Return the [x, y] coordinate for the center point of the cell that contains the specified text.  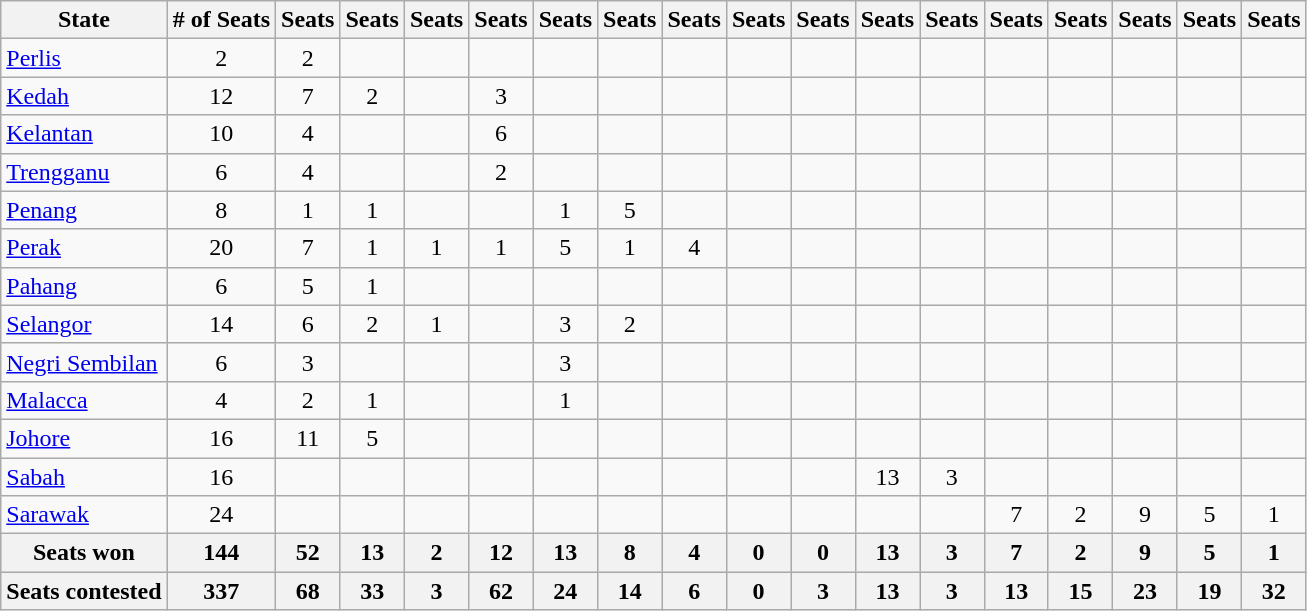
Kedah [84, 96]
32 [1274, 591]
62 [501, 591]
Pahang [84, 286]
23 [1145, 591]
Malacca [84, 400]
19 [1209, 591]
Seats won [84, 553]
Selangor [84, 324]
Sabah [84, 477]
52 [308, 553]
144 [221, 553]
68 [308, 591]
33 [372, 591]
11 [308, 438]
Perak [84, 248]
# of Seats [221, 20]
20 [221, 248]
Trengganu [84, 172]
Johore [84, 438]
15 [1080, 591]
Sarawak [84, 515]
337 [221, 591]
10 [221, 134]
Penang [84, 210]
Seats contested [84, 591]
State [84, 20]
Perlis [84, 58]
Negri Sembilan [84, 362]
Kelantan [84, 134]
